Determine the [x, y] coordinate at the center of the cell enclosing the given text.  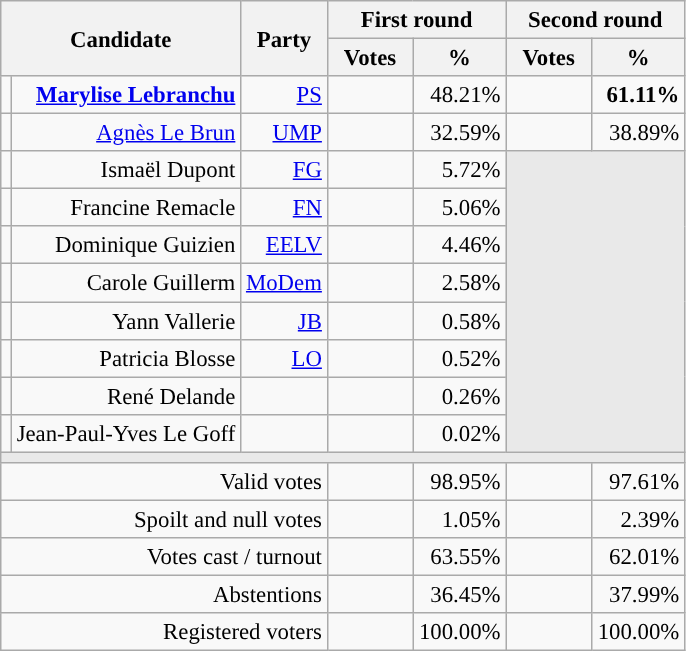
62.01% [638, 557]
MoDem [284, 283]
FG [284, 170]
Candidate [121, 38]
LO [284, 358]
37.99% [638, 594]
First round [416, 20]
61.11% [638, 95]
JB [284, 321]
Ismaël Dupont [126, 170]
Patricia Blosse [126, 358]
Party [284, 38]
5.72% [460, 170]
4.46% [460, 245]
1.05% [460, 519]
Carole Guillerm [126, 283]
2.58% [460, 283]
2.39% [638, 519]
32.59% [460, 133]
Votes cast / turnout [164, 557]
0.02% [460, 433]
63.55% [460, 557]
0.52% [460, 358]
Valid votes [164, 482]
Registered voters [164, 632]
UMP [284, 133]
Abstentions [164, 594]
38.89% [638, 133]
97.61% [638, 482]
Agnès Le Brun [126, 133]
Dominique Guizien [126, 245]
PS [284, 95]
Yann Vallerie [126, 321]
Jean-Paul-Yves Le Goff [126, 433]
Second round [596, 20]
René Delande [126, 396]
Marylise Lebranchu [126, 95]
5.06% [460, 208]
0.58% [460, 321]
0.26% [460, 396]
Francine Remacle [126, 208]
Spoilt and null votes [164, 519]
36.45% [460, 594]
FN [284, 208]
EELV [284, 245]
48.21% [460, 95]
98.95% [460, 482]
